Search for the cell housing the specified text and yield its (x, y) center coordinate. 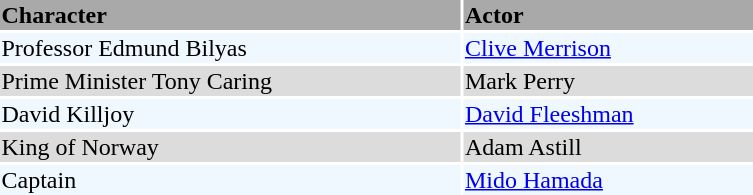
David Killjoy (230, 114)
Mido Hamada (608, 180)
Actor (608, 15)
Character (230, 15)
Professor Edmund Bilyas (230, 48)
Clive Merrison (608, 48)
Adam Astill (608, 147)
Prime Minister Tony Caring (230, 81)
King of Norway (230, 147)
Captain (230, 180)
David Fleeshman (608, 114)
Mark Perry (608, 81)
